Output the [X, Y] coordinate of the center of the cell containing the given text.  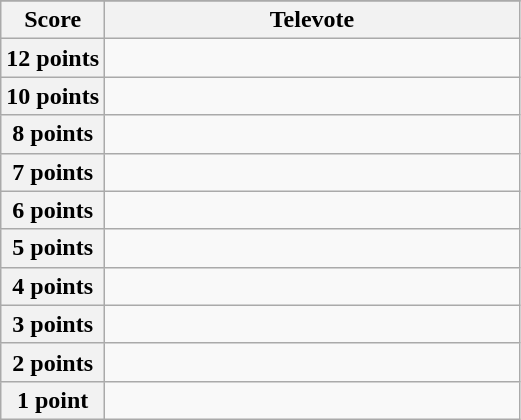
Score [53, 20]
4 points [53, 286]
7 points [53, 172]
8 points [53, 134]
5 points [53, 248]
6 points [53, 210]
3 points [53, 324]
10 points [53, 96]
2 points [53, 362]
1 point [53, 400]
12 points [53, 58]
Televote [312, 20]
